Return the [X, Y] coordinate for the center point of the cell that contains the specified text.  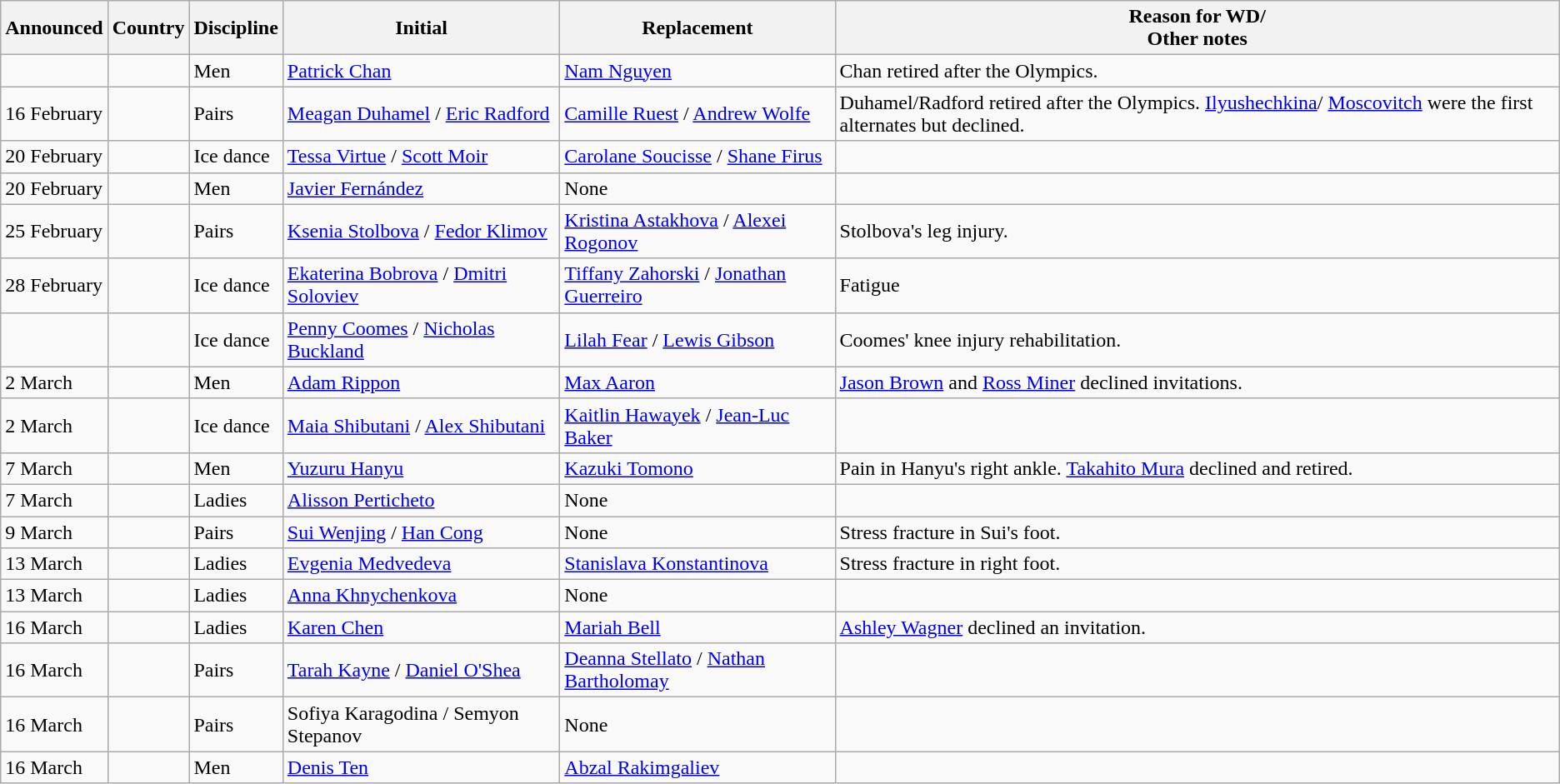
Sui Wenjing / Han Cong [421, 532]
Discipline [236, 28]
16 February [54, 113]
Meagan Duhamel / Eric Radford [421, 113]
Evgenia Medvedeva [421, 564]
Lilah Fear / Lewis Gibson [697, 340]
Coomes' knee injury rehabilitation. [1197, 340]
Karen Chen [421, 627]
28 February [54, 285]
Stress fracture in Sui's foot. [1197, 532]
Stanislava Konstantinova [697, 564]
Tessa Virtue / Scott Moir [421, 157]
Carolane Soucisse / Shane Firus [697, 157]
Ksenia Stolbova / Fedor Klimov [421, 232]
9 March [54, 532]
Tiffany Zahorski / Jonathan Guerreiro [697, 285]
Duhamel/Radford retired after the Olympics. Ilyushechkina/ Moscovitch were the first alternates but declined. [1197, 113]
Max Aaron [697, 382]
Pain in Hanyu's right ankle. Takahito Mura declined and retired. [1197, 468]
Anna Khnychenkova [421, 596]
Stress fracture in right foot. [1197, 564]
Alisson Perticheto [421, 500]
Reason for WD/Other notes [1197, 28]
Javier Fernández [421, 188]
Announced [54, 28]
Kaitlin Hawayek / Jean-Luc Baker [697, 425]
Penny Coomes / Nicholas Buckland [421, 340]
Maia Shibutani / Alex Shibutani [421, 425]
Ekaterina Bobrova / Dmitri Soloviev [421, 285]
Abzal Rakimgaliev [697, 767]
Ashley Wagner declined an invitation. [1197, 627]
Chan retired after the Olympics. [1197, 71]
Fatigue [1197, 285]
Sofiya Karagodina / Semyon Stepanov [421, 725]
Jason Brown and Ross Miner declined invitations. [1197, 382]
Patrick Chan [421, 71]
Kristina Astakhova / Alexei Rogonov [697, 232]
Yuzuru Hanyu [421, 468]
Adam Rippon [421, 382]
Nam Nguyen [697, 71]
Kazuki Tomono [697, 468]
25 February [54, 232]
Camille Ruest / Andrew Wolfe [697, 113]
Country [148, 28]
Tarah Kayne / Daniel O'Shea [421, 670]
Initial [421, 28]
Stolbova's leg injury. [1197, 232]
Replacement [697, 28]
Denis Ten [421, 767]
Deanna Stellato / Nathan Bartholomay [697, 670]
Mariah Bell [697, 627]
